For the text-containing cell, return its midpoint in (X, Y) coordinate format. 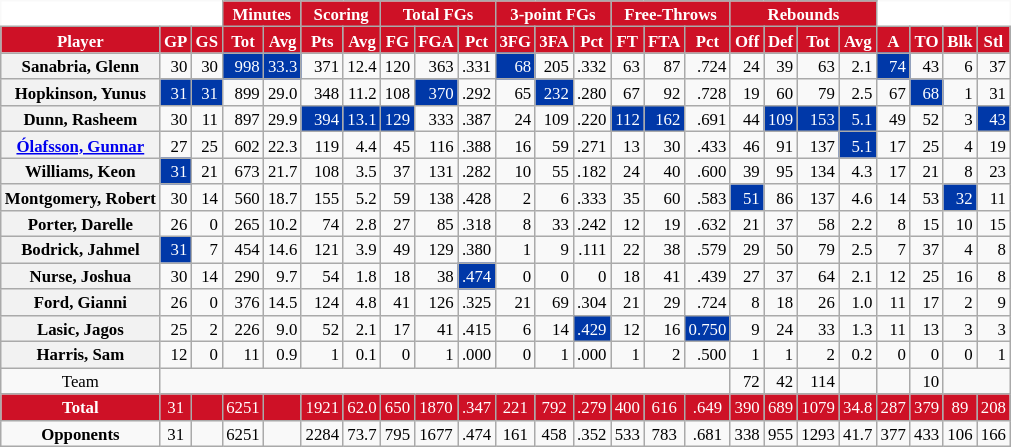
126 (436, 302)
11.2 (362, 93)
Williams, Keon (80, 171)
3.5 (362, 171)
.380 (477, 250)
91 (780, 145)
897 (243, 119)
106 (960, 433)
.649 (707, 407)
Opponents (80, 433)
13.1 (362, 119)
Player (80, 40)
112 (628, 119)
GP (176, 40)
.388 (477, 145)
.331 (477, 66)
454 (243, 250)
333 (436, 119)
458 (554, 433)
.583 (707, 197)
5.2 (362, 197)
232 (554, 93)
85 (436, 224)
226 (243, 328)
650 (398, 407)
1677 (436, 433)
795 (398, 433)
955 (780, 433)
363 (436, 66)
FG (398, 40)
Rebounds (803, 14)
Stl (994, 40)
Scoring (340, 14)
0.9 (283, 355)
Ford, Gianni (80, 302)
.279 (592, 407)
FT (628, 40)
124 (322, 302)
Harris, Sam (80, 355)
Bodrick, Jahmel (80, 250)
120 (398, 66)
1.8 (362, 276)
18.7 (283, 197)
14.6 (283, 250)
134 (818, 171)
.415 (477, 328)
54 (322, 276)
131 (436, 171)
9.0 (283, 328)
.242 (592, 224)
400 (628, 407)
394 (322, 119)
899 (243, 93)
602 (243, 145)
792 (554, 407)
379 (926, 407)
40 (664, 171)
50 (780, 250)
.439 (707, 276)
348 (322, 93)
Total FGs (438, 14)
45 (398, 145)
0.2 (858, 355)
Ólafsson, Gunnar (80, 145)
69 (554, 302)
.429 (592, 328)
12.4 (362, 66)
166 (994, 433)
.280 (592, 93)
22 (628, 250)
42 (780, 381)
.691 (707, 119)
65 (515, 93)
2284 (322, 433)
14.5 (283, 302)
.325 (477, 302)
A (894, 40)
Free-Throws (671, 14)
783 (664, 433)
73.7 (362, 433)
64 (818, 276)
121 (322, 250)
Nurse, Joshua (80, 276)
32 (960, 197)
86 (780, 197)
22.3 (283, 145)
377 (894, 433)
FGA (436, 40)
41.7 (858, 433)
208 (994, 407)
.387 (477, 119)
998 (243, 66)
29.0 (283, 93)
TO (926, 40)
.111 (592, 250)
72 (746, 381)
3FG (515, 40)
.332 (592, 66)
0.1 (362, 355)
.292 (477, 93)
Blk (960, 40)
114 (818, 381)
560 (243, 197)
4.8 (362, 302)
1921 (322, 407)
34.8 (858, 407)
1870 (436, 407)
338 (746, 433)
44 (746, 119)
.500 (707, 355)
3-point FGs (552, 14)
0.750 (707, 328)
9.7 (283, 276)
55 (554, 171)
3FA (554, 40)
.347 (477, 407)
433 (926, 433)
689 (780, 407)
21.7 (283, 171)
35 (628, 197)
95 (780, 171)
Off (746, 40)
.728 (707, 93)
138 (436, 197)
.352 (592, 433)
1.0 (858, 302)
58 (818, 224)
162 (664, 119)
Team (80, 381)
116 (436, 145)
205 (554, 66)
.632 (707, 224)
Minutes (262, 14)
Pts (322, 40)
.428 (477, 197)
87 (664, 66)
Lasic, Jagos (80, 328)
.282 (477, 171)
287 (894, 407)
.182 (592, 171)
Def (780, 40)
.681 (707, 433)
1.3 (858, 328)
51 (746, 197)
2.2 (858, 224)
33.3 (283, 66)
Hopkinson, Yunus (80, 93)
.318 (477, 224)
4.3 (858, 171)
221 (515, 407)
89 (960, 407)
673 (243, 171)
23 (994, 171)
29.9 (283, 119)
.271 (592, 145)
GS (206, 40)
290 (243, 276)
616 (664, 407)
265 (243, 224)
390 (746, 407)
533 (628, 433)
Total (80, 407)
376 (243, 302)
370 (436, 93)
155 (322, 197)
Montgomery, Robert (80, 197)
Porter, Darelle (80, 224)
Dunn, Rasheem (80, 119)
119 (322, 145)
161 (515, 433)
153 (818, 119)
4.6 (858, 197)
.220 (592, 119)
FTA (664, 40)
.333 (592, 197)
1293 (818, 433)
.600 (707, 171)
.304 (592, 302)
10.2 (283, 224)
Sanabria, Glenn (80, 66)
.579 (707, 250)
92 (664, 93)
4.4 (362, 145)
53 (926, 197)
62.0 (362, 407)
1079 (818, 407)
3.9 (362, 250)
371 (322, 66)
2.8 (362, 224)
.433 (707, 145)
46 (746, 145)
